Determine the (X, Y) coordinate at the center of the cell enclosing the given text.  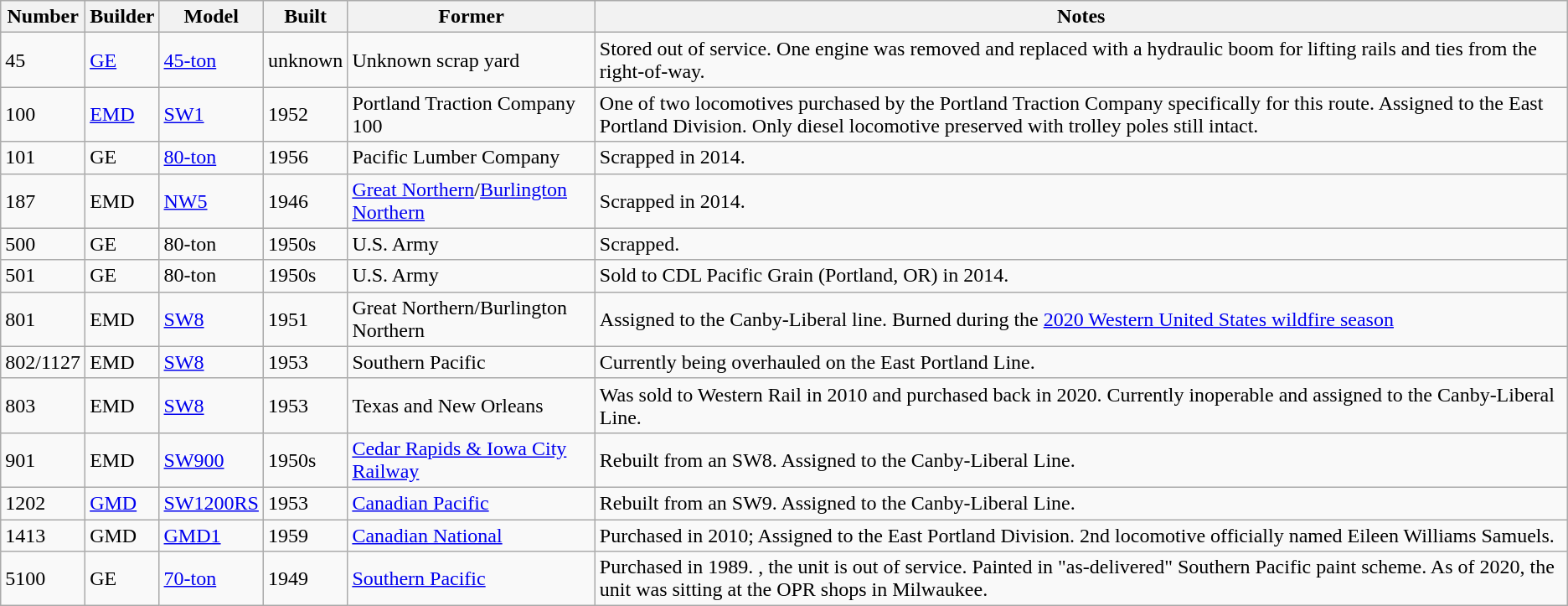
Scrapped. (1081, 244)
Assigned to the Canby-Liberal line. Burned during the 2020 Western United States wildfire season (1081, 319)
802/1127 (44, 362)
Model (211, 17)
Rebuilt from an SW8. Assigned to the Canby-Liberal Line. (1081, 459)
1952 (305, 114)
803 (44, 406)
1949 (305, 578)
Former (471, 17)
500 (44, 244)
45 (44, 60)
187 (44, 201)
Builder (122, 17)
Number (44, 17)
100 (44, 114)
GMD1 (211, 536)
1413 (44, 536)
45-ton (211, 60)
Purchased in 2010; Assigned to the East Portland Division. 2nd locomotive officially named Eileen Williams Samuels. (1081, 536)
Notes (1081, 17)
1202 (44, 503)
1951 (305, 319)
Rebuilt from an SW9. Assigned to the Canby-Liberal Line. (1081, 503)
SW1 (211, 114)
Stored out of service. One engine was removed and replaced with a hydraulic boom for lifting rails and ties from the right-of-way. (1081, 60)
801 (44, 319)
Canadian National (471, 536)
Cedar Rapids & Iowa City Railway (471, 459)
Canadian Pacific (471, 503)
1959 (305, 536)
Unknown scrap yard (471, 60)
Currently being overhauled on the East Portland Line. (1081, 362)
1946 (305, 201)
Was sold to Western Rail in 2010 and purchased back in 2020. Currently inoperable and assigned to the Canby-Liberal Line. (1081, 406)
Sold to CDL Pacific Grain (Portland, OR) in 2014. (1081, 276)
unknown (305, 60)
501 (44, 276)
70-ton (211, 578)
Portland Traction Company 100 (471, 114)
5100 (44, 578)
SW900 (211, 459)
Built (305, 17)
1956 (305, 158)
Pacific Lumber Company (471, 158)
Texas and New Orleans (471, 406)
SW1200RS (211, 503)
101 (44, 158)
NW5 (211, 201)
901 (44, 459)
